Extract the [x, y] coordinate from the center of the cell holding the provided text.  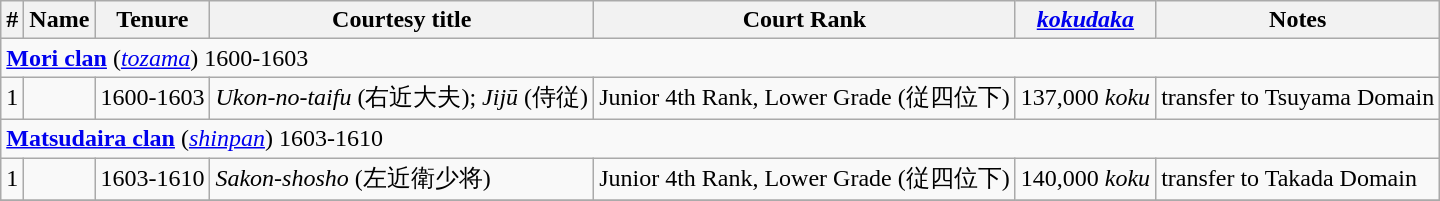
Ukon-no-taifu (右近大夫); Jijū (侍従) [402, 98]
Name [60, 20]
transfer to Tsuyama Domain [1298, 98]
Courtesy title [402, 20]
Sakon-shosho (左近衛少将) [402, 180]
140,000 koku [1085, 180]
1600-1603 [152, 98]
137,000 koku [1085, 98]
Matsudaira clan (shinpan) 1603-1610 [720, 138]
Mori clan (tozama) 1600-1603 [720, 58]
Tenure [152, 20]
Court Rank [805, 20]
1603-1610 [152, 180]
# [12, 20]
kokudaka [1085, 20]
transfer to Takada Domain [1298, 180]
Notes [1298, 20]
